Search for the cell housing the specified text and yield its (x, y) center coordinate. 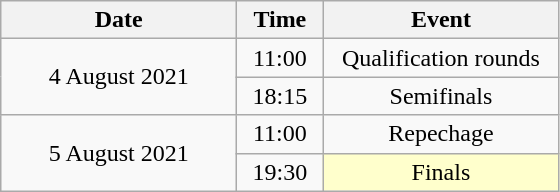
Repechage (441, 134)
4 August 2021 (119, 77)
Date (119, 20)
5 August 2021 (119, 153)
18:15 (280, 96)
Time (280, 20)
Qualification rounds (441, 58)
Event (441, 20)
Semifinals (441, 96)
19:30 (280, 172)
Finals (441, 172)
